Detect which cell encompasses the target text, then output its (X, Y) center coordinate. 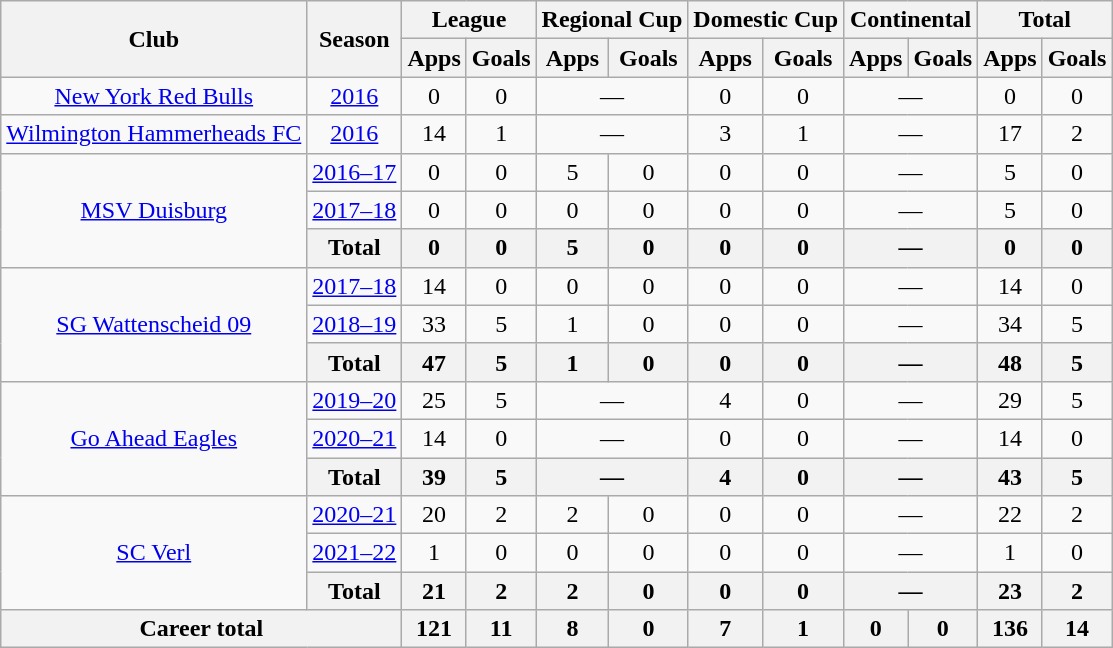
8 (572, 629)
Wilmington Hammerheads FC (154, 134)
22 (1010, 515)
136 (1010, 629)
11 (501, 629)
New York Red Bulls (154, 96)
17 (1010, 134)
Continental (911, 20)
39 (434, 477)
2018–19 (354, 324)
48 (1010, 362)
25 (434, 400)
21 (434, 591)
20 (434, 515)
2019–20 (354, 400)
Career total (202, 629)
3 (726, 134)
7 (726, 629)
MSV Duisburg (154, 210)
2021–22 (354, 553)
SC Verl (154, 553)
Domestic Cup (766, 20)
29 (1010, 400)
League (469, 20)
34 (1010, 324)
Regional Cup (612, 20)
47 (434, 362)
33 (434, 324)
SG Wattenscheid 09 (154, 324)
Club (154, 39)
121 (434, 629)
23 (1010, 591)
Go Ahead Eagles (154, 438)
43 (1010, 477)
Season (354, 39)
2016–17 (354, 172)
